Search for the cell housing the specified text and yield its (x, y) center coordinate. 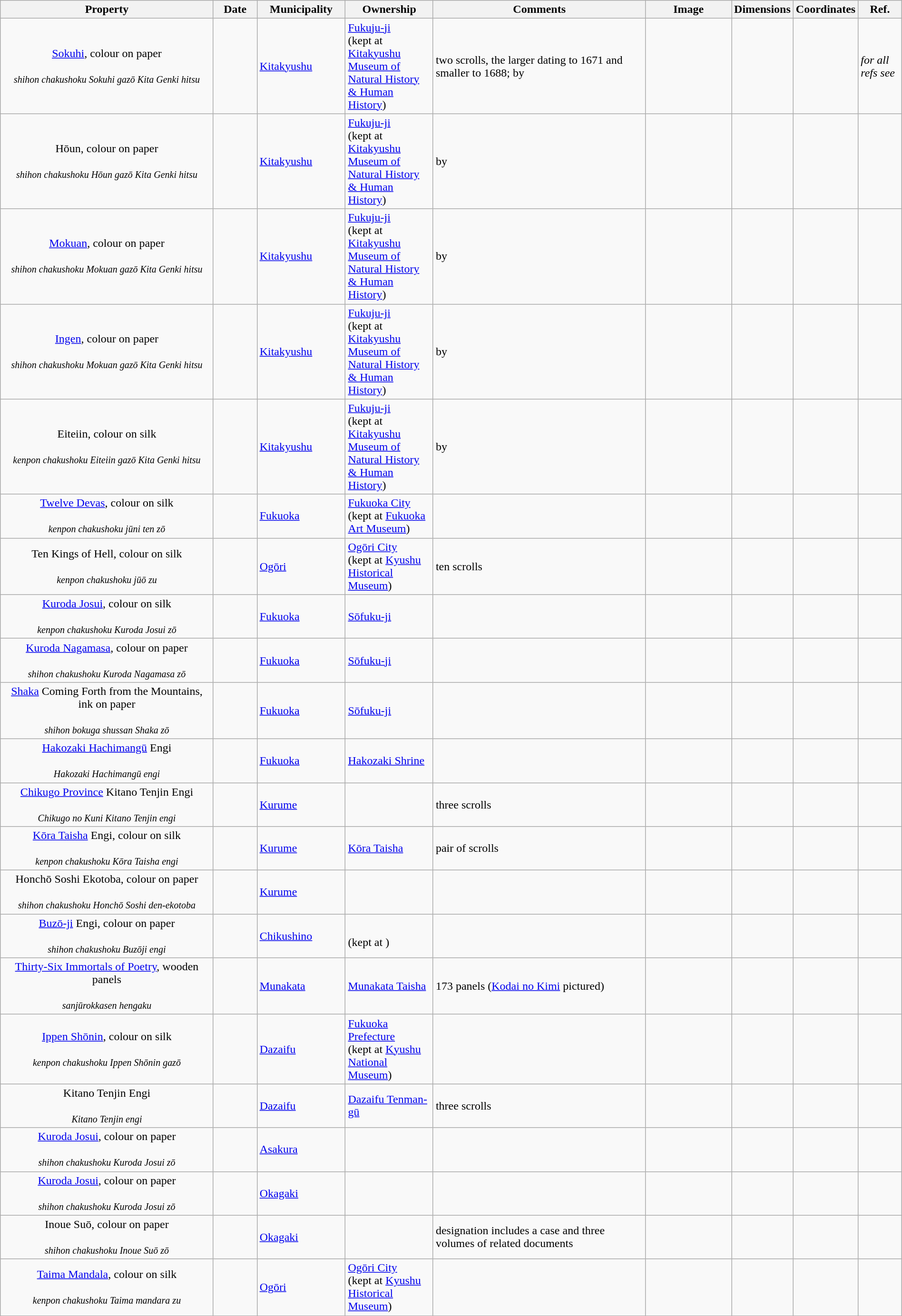
Kuroda Nagamasa, colour on papershihon chakushoku Kuroda Nagamasa zō (107, 660)
Fukuoka City(kept at Fukuoka Art Museum) (389, 516)
Fukuoka Prefecture(kept at Kyushu National Museum) (389, 1049)
Buzō-ji Engi, colour on papershihon chakushoku Buzōji engi (107, 936)
Kuroda Josui, colour on silkkenpon chakushoku Kuroda Josui zō (107, 616)
Inoue Suō, colour on papershihon chakushoku Inoue Suō zō (107, 1237)
Mokuan, colour on papershihon chakushoku Mokuan gazō Kita Genki hitsu (107, 256)
Chikushino (301, 936)
designation includes a case and three volumes of related documents (539, 1237)
Ref. (880, 10)
for all refs see (880, 66)
Chikugo Province Kitano Tenjin EngiChikugo no Kuni Kitano Tenjin engi (107, 805)
(kept at ) (389, 936)
Kitano Tenjin EngiKitano Tenjin engi (107, 1106)
Kōra Taisha (389, 848)
Munakata Taisha (389, 986)
Asakura (301, 1150)
Thirty-Six Immortals of Poetry, wooden panelssanjūrokkasen hengaku (107, 986)
Kōra Taisha Engi, colour on silkkenpon chakushoku Kōra Taisha engi (107, 848)
Munakata (301, 986)
Municipality (301, 10)
Honchō Soshi Ekotoba, colour on papershihon chakushoku Honchō Soshi den-ekotoba (107, 892)
Dimensions (763, 10)
pair of scrolls (539, 848)
Taima Mandala, colour on silkkenpon chakushoku Taima mandara zu (107, 1287)
Dazaifu Tenman-gū (389, 1106)
173 panels (Kodai no Kimi pictured) (539, 986)
Twelve Devas, colour on silkkenpon chakushoku jūni ten zō (107, 516)
Comments (539, 10)
Sokuhi, colour on papershihon chakushoku Sokuhi gazō Kita Genki hitsu (107, 66)
Hakozaki Shrine (389, 760)
Ownership (389, 10)
Hōun, colour on papershihon chakushoku Hōun gazō Kita Genki hitsu (107, 161)
two scrolls, the larger dating to 1671 and smaller to 1688; by (539, 66)
Image (689, 10)
Hakozaki Hachimangū EngiHakozaki Hachimangū engi (107, 760)
Coordinates (825, 10)
Property (107, 10)
Shaka Coming Forth from the Mountains, ink on papershihon bokuga shussan Shaka zō (107, 711)
Ippen Shōnin, colour on silkkenpon chakushoku Ippen Shōnin gazō (107, 1049)
Eiteiin, colour on silkkenpon chakushoku Eiteiin gazō Kita Genki hitsu (107, 447)
Ten Kings of Hell, colour on silkkenpon chakushoku jūō zu (107, 566)
ten scrolls (539, 566)
Date (235, 10)
Ingen, colour on papershihon chakushoku Mokuan gazō Kita Genki hitsu (107, 351)
